For the text-containing cell, return its midpoint in [X, Y] coordinate format. 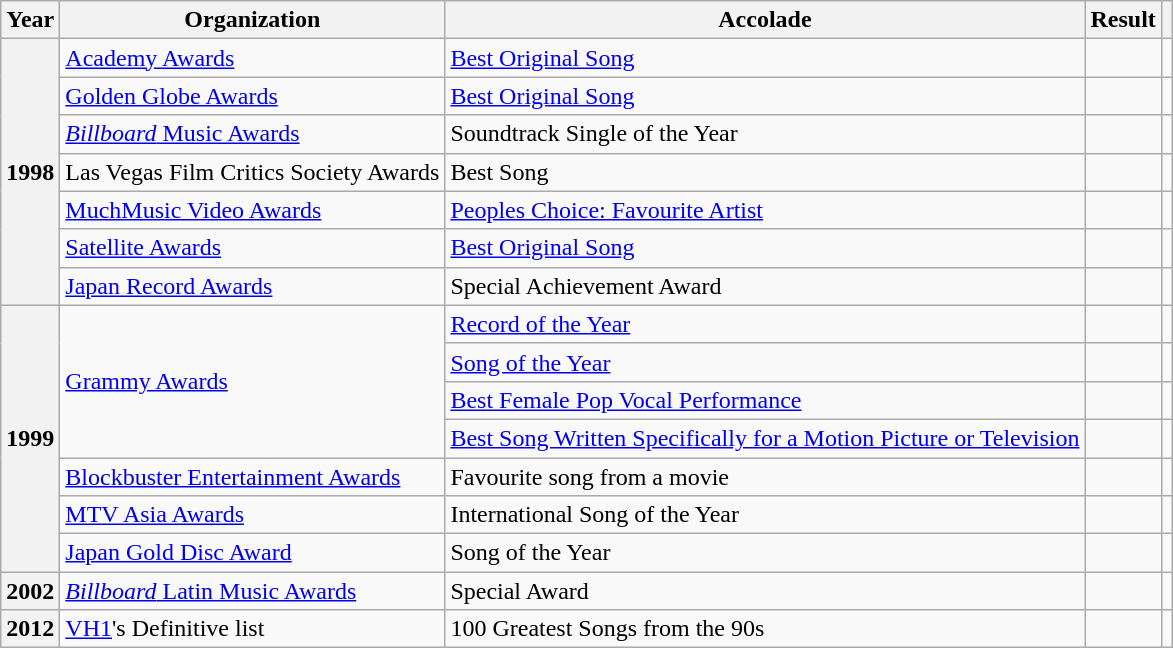
Japan Record Awards [252, 286]
Academy Awards [252, 58]
Grammy Awards [252, 381]
Soundtrack Single of the Year [765, 134]
Special Award [765, 591]
Best Song [765, 172]
Accolade [765, 20]
Satellite Awards [252, 248]
Organization [252, 20]
100 Greatest Songs from the 90s [765, 629]
VH1's Definitive list [252, 629]
Favourite song from a movie [765, 477]
Billboard Music Awards [252, 134]
Blockbuster Entertainment Awards [252, 477]
Golden Globe Awards [252, 96]
International Song of the Year [765, 515]
1998 [30, 172]
Record of the Year [765, 324]
MTV Asia Awards [252, 515]
1999 [30, 438]
Result [1123, 20]
2002 [30, 591]
MuchMusic Video Awards [252, 210]
Japan Gold Disc Award [252, 553]
2012 [30, 629]
Billboard Latin Music Awards [252, 591]
Special Achievement Award [765, 286]
Las Vegas Film Critics Society Awards [252, 172]
Best Female Pop Vocal Performance [765, 400]
Year [30, 20]
Peoples Choice: Favourite Artist [765, 210]
Best Song Written Specifically for a Motion Picture or Television [765, 438]
